Detect which cell encompasses the target text, then output its [x, y] center coordinate. 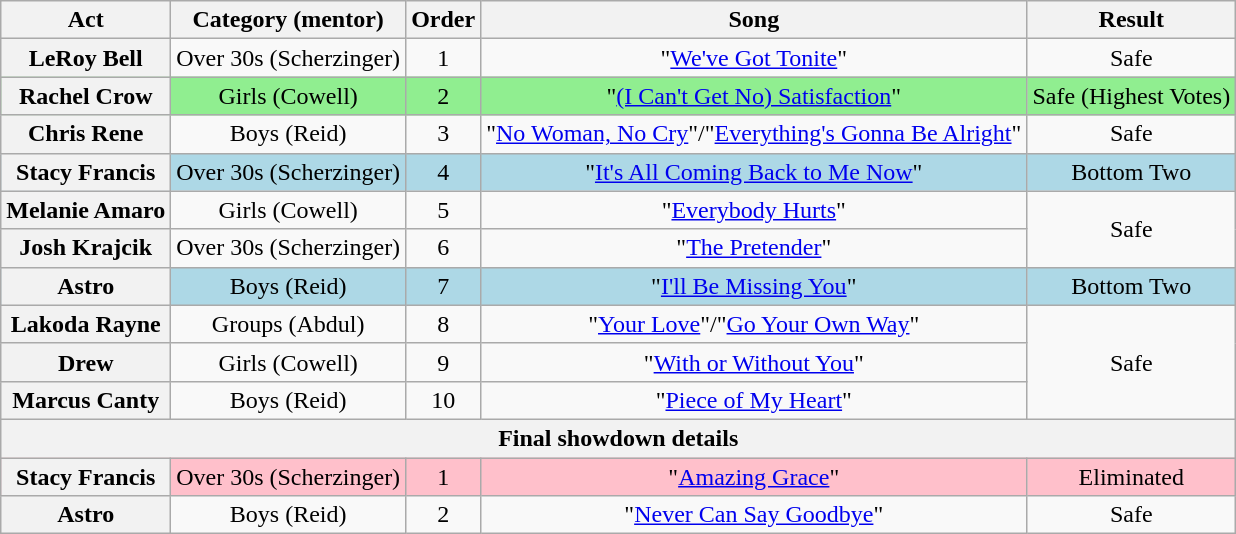
"Everybody Hurts" [754, 210]
9 [444, 362]
LeRoy Bell [86, 58]
4 [444, 172]
Order [444, 20]
"The Pretender" [754, 248]
Drew [86, 362]
"Your Love"/"Go Your Own Way" [754, 324]
Melanie Amaro [86, 210]
"It's All Coming Back to Me Now" [754, 172]
Groups (Abdul) [288, 324]
"(I Can't Get No) Satisfaction" [754, 96]
Chris Rene [86, 134]
"Piece of My Heart" [754, 400]
"With or Without You" [754, 362]
10 [444, 400]
"Never Can Say Goodbye" [754, 515]
5 [444, 210]
7 [444, 286]
8 [444, 324]
6 [444, 248]
Lakoda Rayne [86, 324]
Rachel Crow [86, 96]
Safe (Highest Votes) [1132, 96]
"I'll Be Missing You" [754, 286]
Result [1132, 20]
Song [754, 20]
3 [444, 134]
"Amazing Grace" [754, 477]
Final showdown details [618, 438]
"We've Got Tonite" [754, 58]
Marcus Canty [86, 400]
Act [86, 20]
Category (mentor) [288, 20]
Eliminated [1132, 477]
Josh Krajcik [86, 248]
"No Woman, No Cry"/"Everything's Gonna Be Alright" [754, 134]
